Identify which cell holds the provided text, then report its [X, Y] central coordinate. 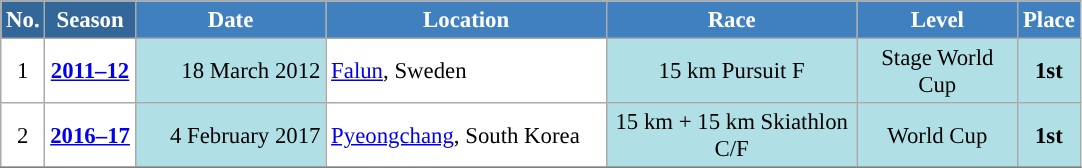
4 February 2017 [230, 136]
Falun, Sweden [466, 72]
2011–12 [90, 72]
Pyeongchang, South Korea [466, 136]
Race [732, 20]
No. [23, 20]
Location [466, 20]
Level [938, 20]
World Cup [938, 136]
2016–17 [90, 136]
2 [23, 136]
Season [90, 20]
1 [23, 72]
Place [1049, 20]
15 km Pursuit F [732, 72]
18 March 2012 [230, 72]
Date [230, 20]
Stage World Cup [938, 72]
15 km + 15 km Skiathlon C/F [732, 136]
